Return [X, Y] of the center of cell containing provided text 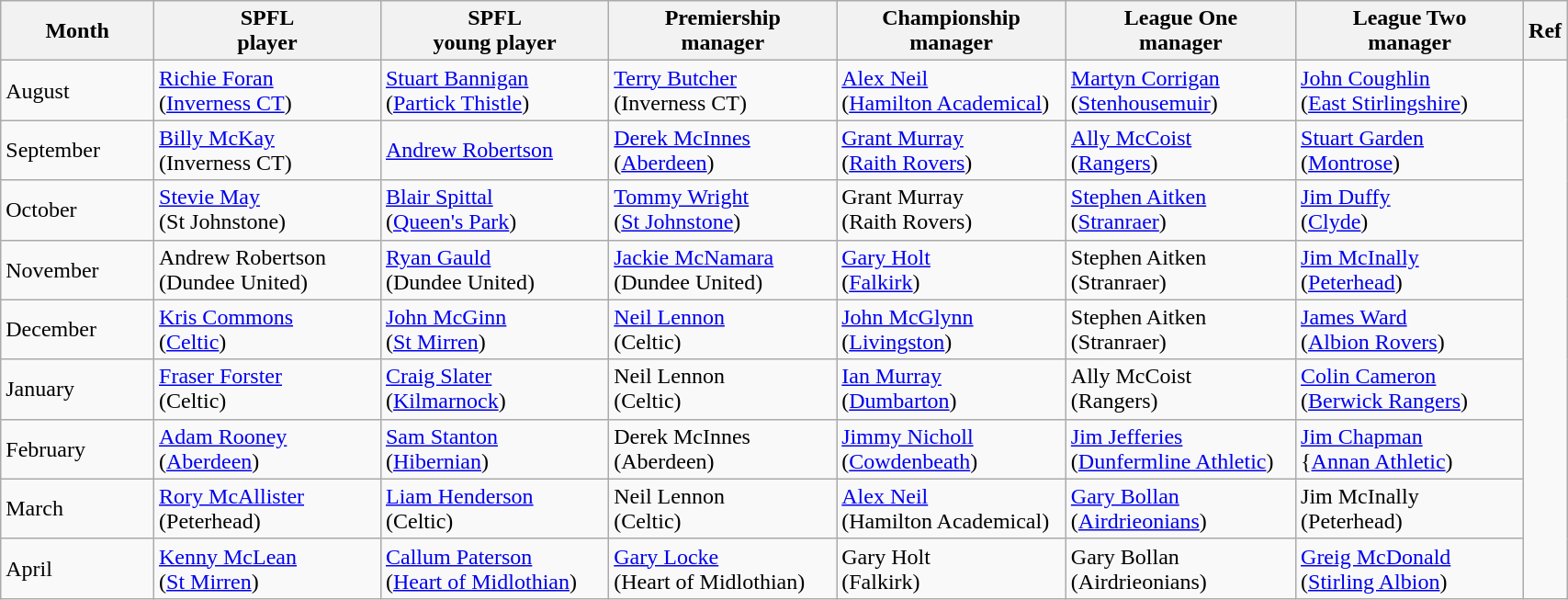
August [77, 90]
Richie Foran(Inverness CT) [268, 90]
Month [77, 31]
Terry Butcher(Inverness CT) [723, 90]
October [77, 209]
Kenny McLean(St Mirren) [268, 568]
January [77, 390]
James Ward(Albion Rovers) [1410, 329]
Sam Stanton(Hibernian) [494, 448]
Stuart Bannigan(Partick Thistle) [494, 90]
Tommy Wright(St Johnstone) [723, 209]
April [77, 568]
Rory McAllister(Peterhead) [268, 509]
Billy McKay(Inverness CT) [268, 151]
Ryan Gauld(Dundee United) [494, 270]
December [77, 329]
Jim Chapman{Annan Athletic) [1410, 448]
Jim Duffy(Clyde) [1410, 209]
Ian Murray(Dumbarton) [952, 390]
League Onemanager [1180, 31]
John Coughlin(East Stirlingshire) [1410, 90]
Fraser Forster(Celtic) [268, 390]
Andrew Robertson(Dundee United) [268, 270]
Ref [1545, 31]
SPFLyoung player [494, 31]
Craig Slater(Kilmarnock) [494, 390]
Jimmy Nicholl(Cowdenbeath) [952, 448]
Stevie May(St Johnstone) [268, 209]
Colin Cameron(Berwick Rangers) [1410, 390]
Liam Henderson(Celtic) [494, 509]
Stuart Garden(Montrose) [1410, 151]
Adam Rooney(Aberdeen) [268, 448]
November [77, 270]
John McGinn(St Mirren) [494, 329]
Gary Locke(Heart of Midlothian) [723, 568]
February [77, 448]
Premiershipmanager [723, 31]
Championshipmanager [952, 31]
Jackie McNamara(Dundee United) [723, 270]
Greig McDonald(Stirling Albion) [1410, 568]
Callum Paterson(Heart of Midlothian) [494, 568]
League Twomanager [1410, 31]
Andrew Robertson [494, 151]
John McGlynn(Livingston) [952, 329]
September [77, 151]
SPFLplayer [268, 31]
Kris Commons(Celtic) [268, 329]
Blair Spittal(Queen's Park) [494, 209]
March [77, 509]
Jim Jefferies(Dunfermline Athletic) [1180, 448]
Martyn Corrigan(Stenhousemuir) [1180, 90]
